Determine the [X, Y] coordinate at the center of the cell enclosing the given text.  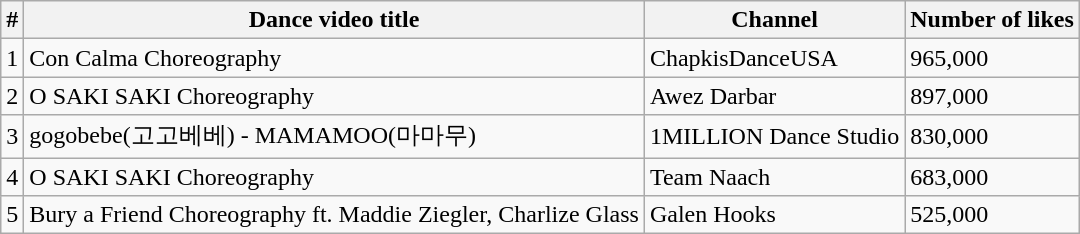
1MILLION Dance Studio [774, 136]
4 [12, 177]
Team Naach [774, 177]
Channel [774, 20]
Bury a Friend Choreography ft. Maddie Ziegler, Charlize Glass [334, 215]
Galen Hooks [774, 215]
3 [12, 136]
897,000 [992, 96]
Number of likes [992, 20]
683,000 [992, 177]
5 [12, 215]
965,000 [992, 58]
Dance video title [334, 20]
gogobebe(고고베베) - MAMAMOO(마마무) [334, 136]
525,000 [992, 215]
ChapkisDanceUSA [774, 58]
2 [12, 96]
830,000 [992, 136]
1 [12, 58]
Awez Darbar [774, 96]
Con Calma Choreography [334, 58]
# [12, 20]
